Locate the cell with the specified text and output its (x, y) center coordinate. 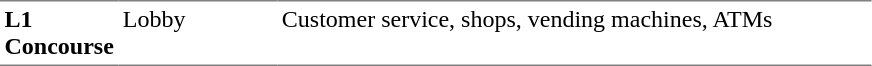
L1Concourse (59, 33)
Customer service, shops, vending machines, ATMs (574, 33)
Lobby (198, 33)
